Provide the [x, y] coordinate of the cell's center where the given text is located.  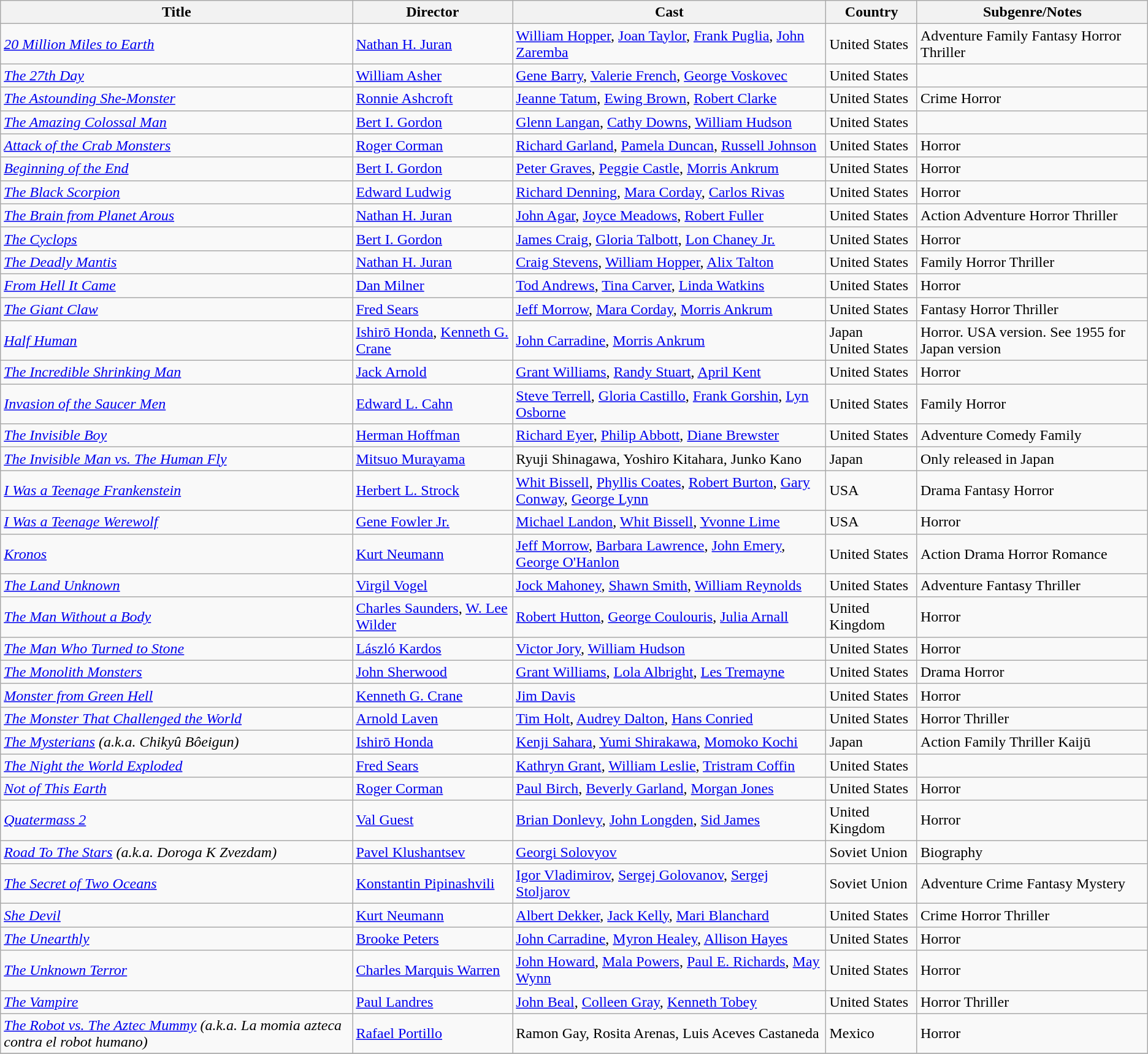
William Asher [433, 75]
Country [872, 12]
Jeff Morrow, Barbara Lawrence, John Emery, George O'Hanlon [670, 553]
James Craig, Gloria Talbott, Lon Chaney Jr. [670, 239]
Edward Ludwig [433, 192]
Jeff Morrow, Mara Corday, Morris Ankrum [670, 309]
The Robot vs. The Aztec Mummy (a.k.a. La momia azteca contra el robot humano) [177, 1033]
Peter Graves, Peggie Castle, Morris Ankrum [670, 169]
Tod Andrews, Tina Carver, Linda Watkins [670, 285]
Richard Garland, Pamela Duncan, Russell Johnson [670, 145]
Crime Horror Thriller [1032, 915]
Kenneth G. Crane [433, 695]
I Was a Teenage Werewolf [177, 522]
The Land Unknown [177, 585]
The Unearthly [177, 939]
The Secret of Two Oceans [177, 883]
Val Guest [433, 821]
Richard Denning, Mara Corday, Carlos Rivas [670, 192]
László Kardos [433, 648]
Jeanne Tatum, Ewing Brown, Robert Clarke [670, 99]
Jim Davis [670, 695]
Horror. USA version. See 1955 for Japan version [1032, 341]
Ryuji Shinagawa, Yoshiro Kitahara, Junko Kano [670, 459]
From Hell It Came [177, 285]
The Cyclops [177, 239]
Virgil Vogel [433, 585]
Charles Saunders, W. Lee Wilder [433, 617]
Kathryn Grant, William Leslie, Tristram Coffin [670, 765]
Jock Mahoney, Shawn Smith, William Reynolds [670, 585]
Subgenre/Notes [1032, 12]
Kronos [177, 553]
The Astounding She-Monster [177, 99]
The Deadly Mantis [177, 262]
Charles Marquis Warren [433, 971]
Action Adventure Horror Thriller [1032, 215]
Fantasy Horror Thriller [1032, 309]
Attack of the Crab Monsters [177, 145]
The Invisible Man vs. The Human Fly [177, 459]
John Beal, Colleen Gray, Kenneth Tobey [670, 1002]
The Giant Claw [177, 309]
Ronnie Ashcroft [433, 99]
Kenji Sahara, Yumi Shirakawa, Momoko Kochi [670, 742]
Richard Eyer, Philip Abbott, Diane Brewster [670, 436]
The Black Scorpion [177, 192]
JapanUnited States [872, 341]
The Amazing Colossal Man [177, 122]
Title [177, 12]
Jack Arnold [433, 372]
Paul Landres [433, 1002]
John Sherwood [433, 672]
Road To The Stars (a.k.a. Doroga K Zvezdam) [177, 852]
Monster from Green Hell [177, 695]
Drama Horror [1032, 672]
Adventure Comedy Family [1032, 436]
Gene Fowler Jr. [433, 522]
20 Million Miles to Earth [177, 44]
Albert Dekker, Jack Kelly, Mari Blanchard [670, 915]
The Mysterians (a.k.a. Chikyû Bôeigun) [177, 742]
Glenn Langan, Cathy Downs, William Hudson [670, 122]
Pavel Klushantsev [433, 852]
Family Horror Thriller [1032, 262]
Herman Hoffman [433, 436]
Paul Birch, Beverly Garland, Morgan Jones [670, 789]
Mitsuo Murayama [433, 459]
Konstantin Pipinashvili [433, 883]
Victor Jory, William Hudson [670, 648]
The Invisible Boy [177, 436]
Family Horror [1032, 404]
The Brain from Planet Arous [177, 215]
Robert Hutton, George Coulouris, Julia Arnall [670, 617]
Beginning of the End [177, 169]
John Carradine, Morris Ankrum [670, 341]
Rafael Portillo [433, 1033]
John Agar, Joyce Meadows, Robert Fuller [670, 215]
I Was a Teenage Frankenstein [177, 491]
Director [433, 12]
Steve Terrell, Gloria Castillo, Frank Gorshin, Lyn Osborne [670, 404]
Only released in Japan [1032, 459]
Invasion of the Saucer Men [177, 404]
Crime Horror [1032, 99]
The Man Who Turned to Stone [177, 648]
William Hopper, Joan Taylor, Frank Puglia, John Zaremba [670, 44]
Half Human [177, 341]
Michael Landon, Whit Bissell, Yvonne Lime [670, 522]
Grant Williams, Lola Albright, Les Tremayne [670, 672]
Adventure Family Fantasy Horror Thriller [1032, 44]
Georgi Solovyov [670, 852]
The Unknown Terror [177, 971]
Brooke Peters [433, 939]
Edward L. Cahn [433, 404]
Not of This Earth [177, 789]
Action Drama Horror Romance [1032, 553]
Brian Donlevy, John Longden, Sid James [670, 821]
The Incredible Shrinking Man [177, 372]
John Carradine, Myron Healey, Allison Hayes [670, 939]
Mexico [872, 1033]
Quatermass 2 [177, 821]
Action Family Thriller Kaijū [1032, 742]
The Monster That Challenged the World [177, 718]
Gene Barry, Valerie French, George Voskovec [670, 75]
John Howard, Mala Powers, Paul E. Richards, May Wynn [670, 971]
She Devil [177, 915]
Adventure Crime Fantasy Mystery [1032, 883]
Grant Williams, Randy Stuart, April Kent [670, 372]
Herbert L. Strock [433, 491]
Cast [670, 12]
The Man Without a Body [177, 617]
Ishirō Honda, Kenneth G. Crane [433, 341]
Whit Bissell, Phyllis Coates, Robert Burton, Gary Conway, George Lynn [670, 491]
Adventure Fantasy Thriller [1032, 585]
Drama Fantasy Horror [1032, 491]
Igor Vladimirov, Sergej Golovanov, Sergej Stoljarov [670, 883]
The Vampire [177, 1002]
Dan Milner [433, 285]
The Night the World Exploded [177, 765]
The 27th Day [177, 75]
Craig Stevens, William Hopper, Alix Talton [670, 262]
Tim Holt, Audrey Dalton, Hans Conried [670, 718]
Ishirō Honda [433, 742]
Biography [1032, 852]
Arnold Laven [433, 718]
Ramon Gay, Rosita Arenas, Luis Aceves Castaneda [670, 1033]
The Monolith Monsters [177, 672]
